From the cell containing the given text, extract its center point as [X, Y] coordinate. 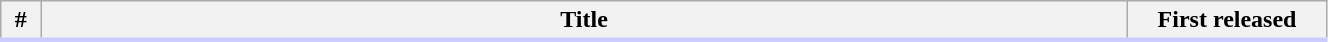
First released [1228, 21]
Title [584, 21]
# [21, 21]
